Provide the (x, y) coordinate of the cell's center where the given text is located.  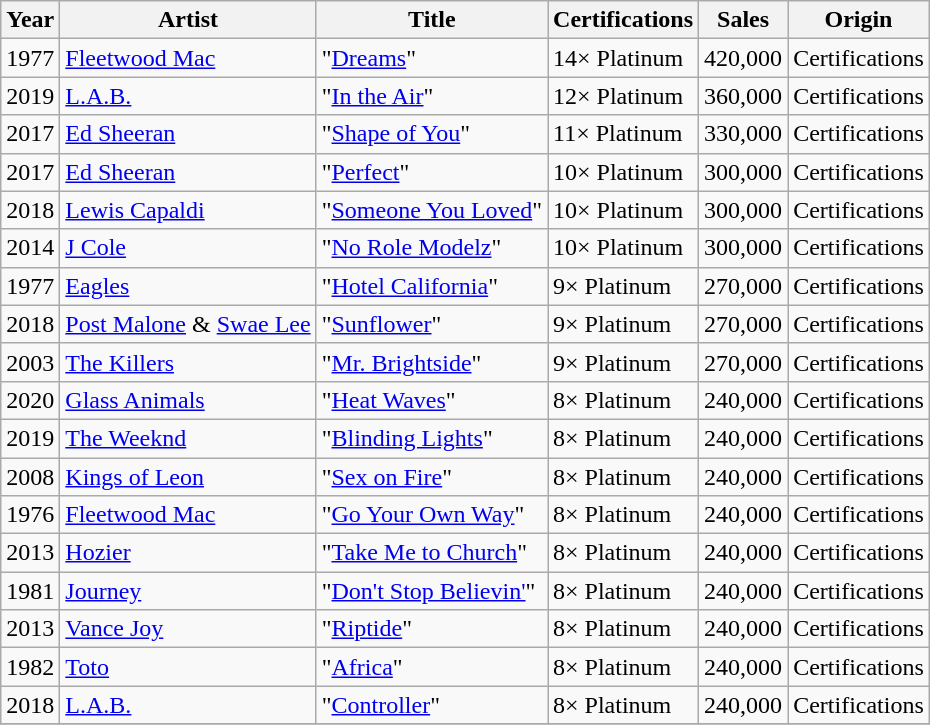
Origin (859, 20)
"In the Air" (432, 96)
2014 (30, 248)
The Weeknd (188, 438)
Eagles (188, 286)
Toto (188, 667)
Hozier (188, 553)
"Sunflower" (432, 324)
"Heat Waves" (432, 400)
14× Platinum (624, 58)
12× Platinum (624, 96)
J Cole (188, 248)
"Mr. Brightside" (432, 362)
The Killers (188, 362)
11× Platinum (624, 134)
"Hotel California" (432, 286)
"Shape of You" (432, 134)
"Don't Stop Believin'" (432, 591)
2003 (30, 362)
Vance Joy (188, 629)
"Sex on Fire" (432, 477)
Year (30, 20)
2020 (30, 400)
1982 (30, 667)
Kings of Leon (188, 477)
"Africa" (432, 667)
1976 (30, 515)
"Go Your Own Way" (432, 515)
"Take Me to Church" (432, 553)
"Blinding Lights" (432, 438)
"Dreams" (432, 58)
2008 (30, 477)
420,000 (744, 58)
"Someone You Loved" (432, 210)
Sales (744, 20)
360,000 (744, 96)
Artist (188, 20)
"Controller" (432, 705)
"Perfect" (432, 172)
1981 (30, 591)
"Riptide" (432, 629)
"No Role Modelz" (432, 248)
Title (432, 20)
Post Malone & Swae Lee (188, 324)
Lewis Capaldi (188, 210)
330,000 (744, 134)
Glass Animals (188, 400)
Journey (188, 591)
